Determine the [x, y] coordinate at the center of the cell enclosing the given text.  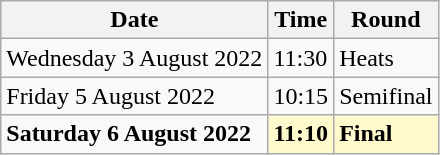
Saturday 6 August 2022 [134, 134]
Heats [386, 58]
Date [134, 20]
Wednesday 3 August 2022 [134, 58]
Final [386, 134]
Round [386, 20]
Semifinal [386, 96]
11:30 [301, 58]
Time [301, 20]
11:10 [301, 134]
10:15 [301, 96]
Friday 5 August 2022 [134, 96]
